Pinpoint the cell where the given text exists, returning its (X, Y) midpoint coordinate. 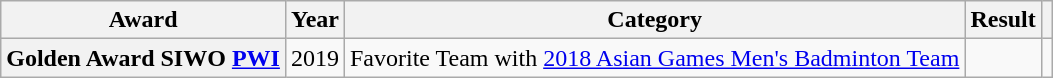
Result (1003, 20)
2019 (314, 58)
Year (314, 20)
Favorite Team with 2018 Asian Games Men's Badminton Team (654, 58)
Award (144, 20)
Category (654, 20)
Golden Award SIWO PWI (144, 58)
